Pinpoint the cell where the given text exists, returning its [X, Y] midpoint coordinate. 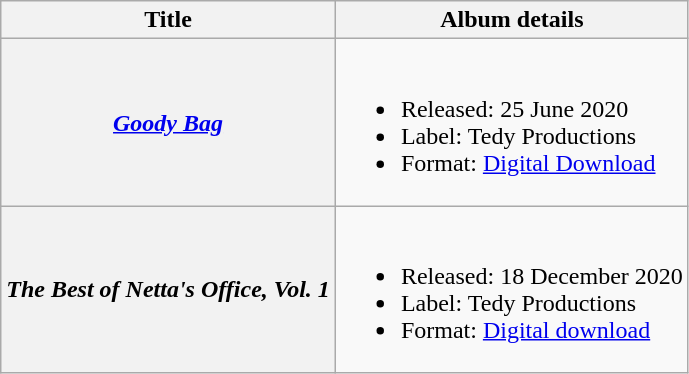
Released: 18 December 2020Label: Tedy ProductionsFormat: Digital download [512, 290]
Goody Bag [168, 122]
The Best of Netta's Office, Vol. 1 [168, 290]
Album details [512, 20]
Title [168, 20]
Released: 25 June 2020Label: Tedy ProductionsFormat: Digital Download [512, 122]
